Determine the (X, Y) coordinate at the center of the cell enclosing the given text.  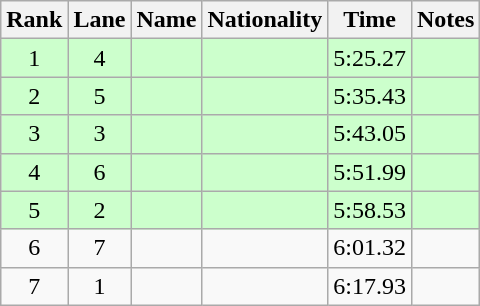
Rank (34, 20)
5:35.43 (370, 96)
Name (166, 20)
5:58.53 (370, 210)
Notes (445, 20)
Nationality (265, 20)
6:17.93 (370, 286)
5:43.05 (370, 134)
Time (370, 20)
Lane (100, 20)
6:01.32 (370, 248)
5:51.99 (370, 172)
5:25.27 (370, 58)
